From the cell containing the given text, extract its center point as (x, y) coordinate. 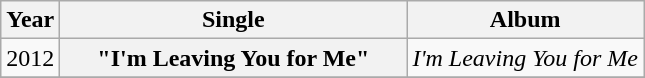
Album (526, 20)
"I'm Leaving You for Me" (234, 58)
Year (30, 20)
2012 (30, 58)
I'm Leaving You for Me (526, 58)
Single (234, 20)
